Find where the given text appears and provide that cell's center as [x, y] coordinate. 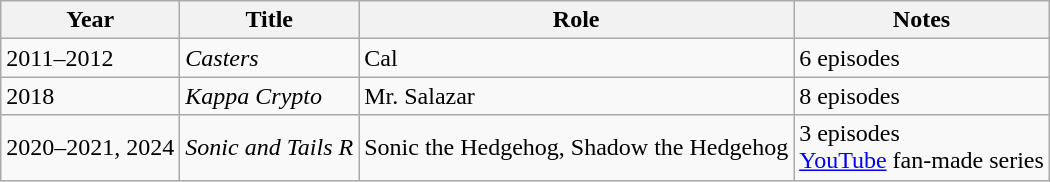
Year [90, 20]
Casters [270, 58]
3 episodesYouTube fan-made series [922, 148]
2018 [90, 96]
8 episodes [922, 96]
Kappa Crypto [270, 96]
6 episodes [922, 58]
Cal [576, 58]
Mr. Salazar [576, 96]
2020–2021, 2024 [90, 148]
Role [576, 20]
2011–2012 [90, 58]
Notes [922, 20]
Sonic the Hedgehog, Shadow the Hedgehog [576, 148]
Title [270, 20]
Sonic and Tails R [270, 148]
